Determine the [x, y] coordinate at the center of the cell enclosing the given text.  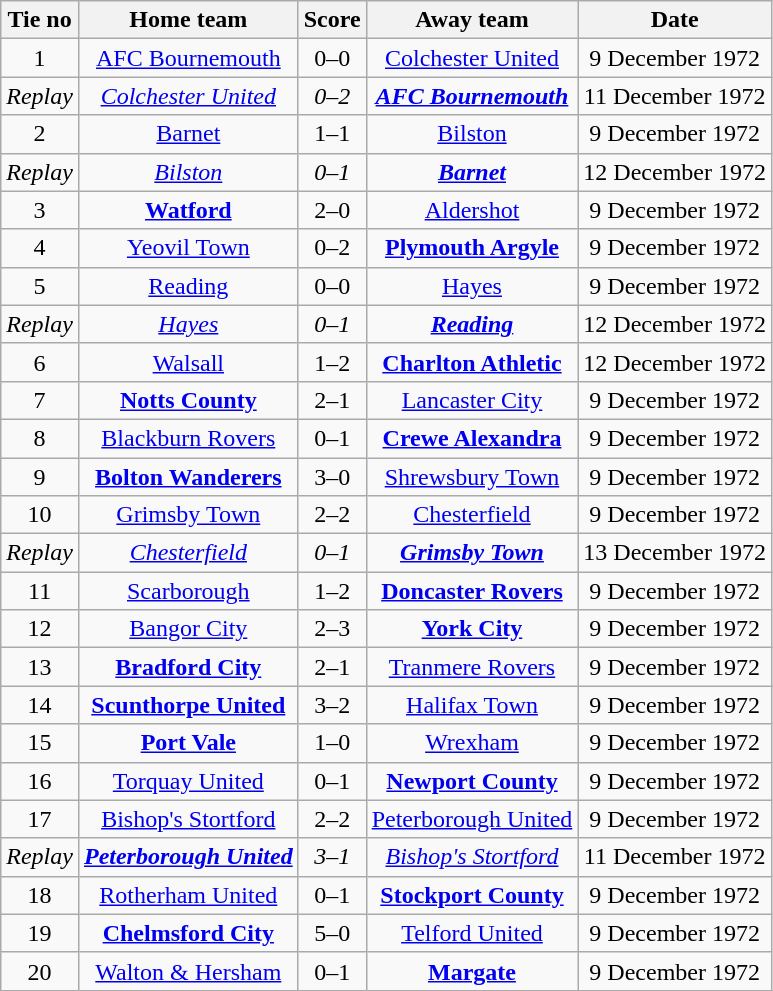
Charlton Athletic [472, 362]
Plymouth Argyle [472, 248]
Port Vale [188, 743]
Tie no [40, 20]
5–0 [332, 933]
13 December 1972 [675, 553]
Doncaster Rovers [472, 591]
Newport County [472, 781]
Shrewsbury Town [472, 477]
2–3 [332, 629]
19 [40, 933]
15 [40, 743]
2–0 [332, 210]
20 [40, 971]
Bolton Wanderers [188, 477]
Tranmere Rovers [472, 667]
York City [472, 629]
Lancaster City [472, 400]
Crewe Alexandra [472, 438]
12 [40, 629]
13 [40, 667]
5 [40, 286]
Telford United [472, 933]
Walsall [188, 362]
Notts County [188, 400]
1 [40, 58]
Away team [472, 20]
Torquay United [188, 781]
3–0 [332, 477]
Yeovil Town [188, 248]
Scunthorpe United [188, 705]
11 [40, 591]
Stockport County [472, 895]
Scarborough [188, 591]
Rotherham United [188, 895]
8 [40, 438]
2 [40, 134]
Date [675, 20]
Bradford City [188, 667]
3–2 [332, 705]
Chelmsford City [188, 933]
4 [40, 248]
3–1 [332, 857]
Aldershot [472, 210]
Score [332, 20]
3 [40, 210]
7 [40, 400]
Bangor City [188, 629]
17 [40, 819]
10 [40, 515]
Halifax Town [472, 705]
18 [40, 895]
9 [40, 477]
Wrexham [472, 743]
6 [40, 362]
Margate [472, 971]
Home team [188, 20]
14 [40, 705]
16 [40, 781]
Walton & Hersham [188, 971]
Watford [188, 210]
1–0 [332, 743]
1–1 [332, 134]
Blackburn Rovers [188, 438]
